Find where the given text appears and provide that cell's center as [X, Y] coordinate. 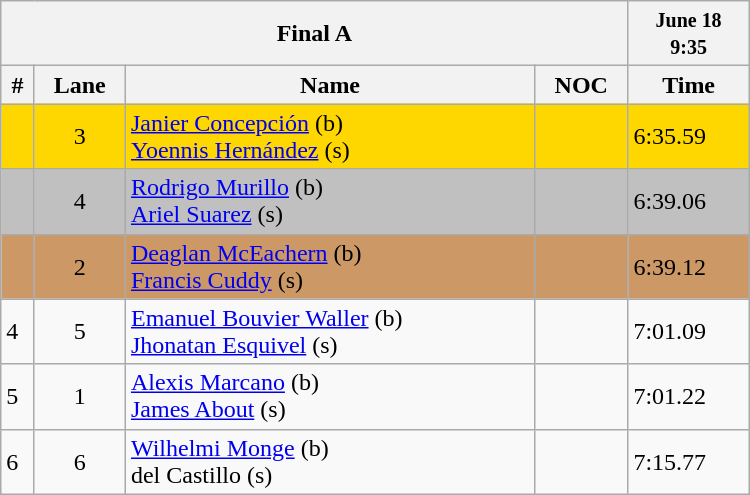
Emanuel Bouvier Waller (b) Jhonatan Esquivel (s) [330, 332]
Name [330, 85]
Janier Concepción (b)Yoennis Hernández (s) [330, 136]
Time [688, 85]
1 [80, 396]
6:39.12 [688, 266]
6:35.59 [688, 136]
7:01.22 [688, 396]
Final A [314, 34]
NOC [582, 85]
Rodrigo Murillo (b)Ariel Suarez (s) [330, 202]
June 189:35 [688, 34]
6:39.06 [688, 202]
7:15.77 [688, 462]
# [18, 85]
Lane [80, 85]
3 [80, 136]
Deaglan McEachern (b) Francis Cuddy (s) [330, 266]
Wilhelmi Monge (b) del Castillo (s) [330, 462]
Alexis Marcano (b) James About (s) [330, 396]
7:01.09 [688, 332]
2 [80, 266]
